Search for the cell housing the specified text and yield its [x, y] center coordinate. 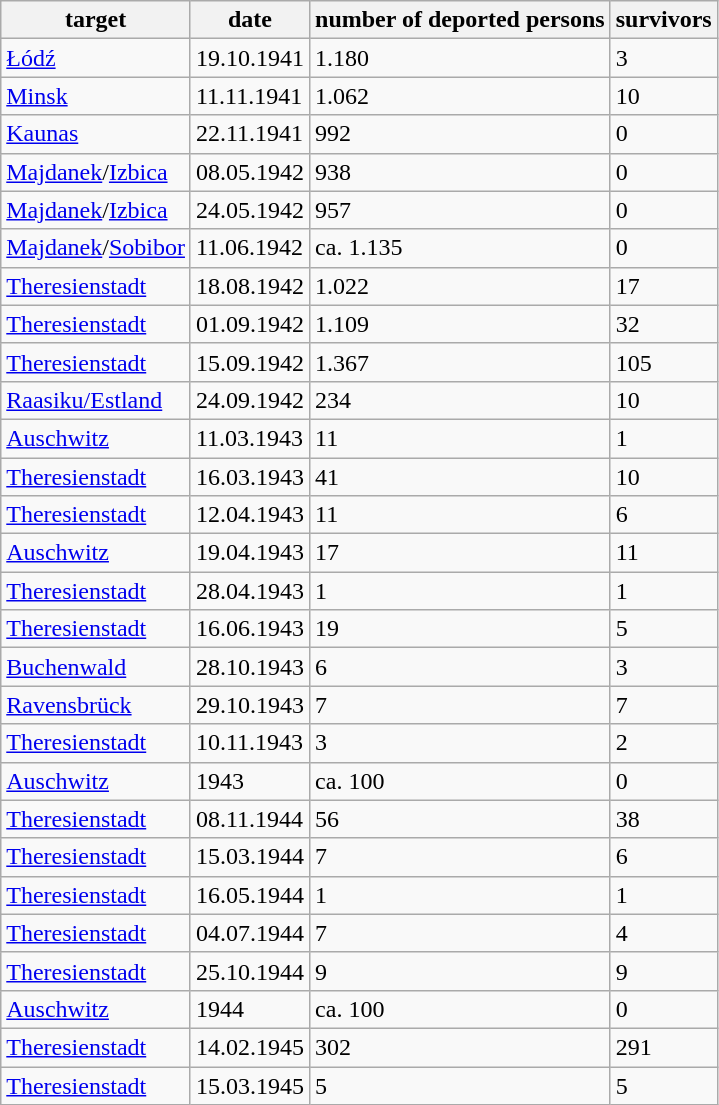
ca. 1.135 [460, 248]
957 [460, 210]
1943 [250, 781]
16.05.1944 [250, 895]
24.09.1942 [250, 400]
11.06.1942 [250, 248]
number of deported persons [460, 20]
1.062 [460, 96]
Minsk [96, 96]
1944 [250, 1009]
04.07.1944 [250, 933]
08.05.1942 [250, 172]
19.10.1941 [250, 58]
2 [664, 743]
16.03.1943 [250, 477]
1.109 [460, 324]
1.180 [460, 58]
38 [664, 819]
15.09.1942 [250, 362]
302 [460, 1047]
22.11.1941 [250, 134]
28.10.1943 [250, 667]
4 [664, 933]
12.04.1943 [250, 515]
target [96, 20]
992 [460, 134]
11.03.1943 [250, 438]
16.06.1943 [250, 629]
15.03.1945 [250, 1085]
14.02.1945 [250, 1047]
date [250, 20]
1.022 [460, 286]
18.08.1942 [250, 286]
1.367 [460, 362]
41 [460, 477]
survivors [664, 20]
15.03.1944 [250, 857]
24.05.1942 [250, 210]
25.10.1944 [250, 971]
Buchenwald [96, 667]
10.11.1943 [250, 743]
29.10.1943 [250, 705]
01.09.1942 [250, 324]
105 [664, 362]
56 [460, 819]
Łódź [96, 58]
Ravensbrück [96, 705]
19.04.1943 [250, 553]
28.04.1943 [250, 591]
234 [460, 400]
Majdanek/Sobibor [96, 248]
Raasiku/Estland [96, 400]
11.11.1941 [250, 96]
Kaunas [96, 134]
08.11.1944 [250, 819]
19 [460, 629]
291 [664, 1047]
938 [460, 172]
32 [664, 324]
